Pinpoint the cell where the given text exists, returning its [x, y] midpoint coordinate. 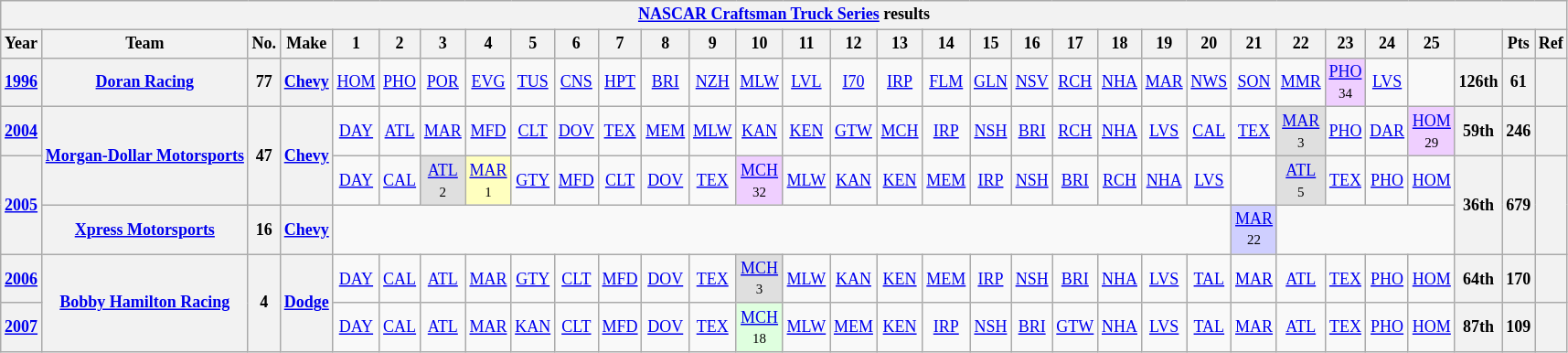
ATL2 [443, 180]
Pts [1519, 44]
MMR [1300, 82]
13 [900, 44]
TUS [533, 82]
2006 [22, 279]
Team [144, 44]
Ref [1551, 44]
47 [263, 155]
2 [400, 44]
NWS [1209, 82]
19 [1164, 44]
10 [759, 44]
64th [1478, 279]
246 [1519, 132]
5 [533, 44]
3 [443, 44]
20 [1209, 44]
11 [806, 44]
18 [1120, 44]
77 [263, 82]
MCH32 [759, 180]
MAR22 [1254, 230]
6 [577, 44]
MAR1 [488, 180]
PHO34 [1346, 82]
Morgan-Dollar Motorsports [144, 155]
22 [1300, 44]
14 [946, 44]
I70 [854, 82]
GLN [991, 82]
2004 [22, 132]
17 [1075, 44]
109 [1519, 327]
MCH3 [759, 279]
DAR [1388, 132]
Xpress Motorsports [144, 230]
87th [1478, 327]
NASCAR Craftsman Truck Series results [784, 15]
Doran Racing [144, 82]
24 [1388, 44]
NSV [1031, 82]
Dodge [306, 304]
HPT [620, 82]
NZH [713, 82]
61 [1519, 82]
21 [1254, 44]
12 [854, 44]
59th [1478, 132]
23 [1346, 44]
2007 [22, 327]
9 [713, 44]
HOM29 [1432, 132]
ATL5 [1300, 180]
170 [1519, 279]
CNS [577, 82]
POR [443, 82]
SON [1254, 82]
MAR3 [1300, 132]
1996 [22, 82]
8 [666, 44]
126th [1478, 82]
36th [1478, 205]
7 [620, 44]
Make [306, 44]
2005 [22, 205]
LVL [806, 82]
Bobby Hamilton Racing [144, 304]
MCH18 [759, 327]
No. [263, 44]
Year [22, 44]
1 [357, 44]
FLM [946, 82]
MCH [900, 132]
25 [1432, 44]
679 [1519, 205]
EVG [488, 82]
15 [991, 44]
